For the text-containing cell, return its midpoint in [x, y] coordinate format. 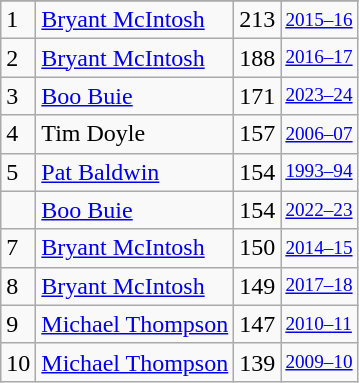
8 [18, 286]
10 [18, 362]
7 [18, 248]
4 [18, 134]
1 [18, 20]
188 [258, 58]
9 [18, 324]
2 [18, 58]
150 [258, 248]
2009–10 [319, 362]
171 [258, 96]
213 [258, 20]
147 [258, 324]
3 [18, 96]
2023–24 [319, 96]
5 [18, 172]
157 [258, 134]
2022–23 [319, 210]
2010–11 [319, 324]
2015–16 [319, 20]
149 [258, 286]
2014–15 [319, 248]
2017–18 [319, 286]
2006–07 [319, 134]
Pat Baldwin [135, 172]
1993–94 [319, 172]
139 [258, 362]
2016–17 [319, 58]
Tim Doyle [135, 134]
